Output the [x, y] coordinate of the center of the cell containing the given text.  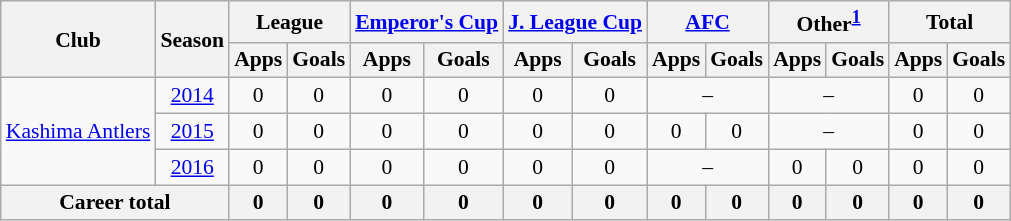
Kashima Antlers [78, 132]
J. League Cup [575, 22]
Career total [115, 203]
Total [950, 22]
Other1 [828, 22]
AFC [708, 22]
2015 [192, 132]
Emperor's Cup [426, 22]
Club [78, 40]
2014 [192, 96]
2016 [192, 167]
League [290, 22]
Season [192, 40]
